Scan for the cell matching the given text and deliver its (X, Y) coordinate at center. 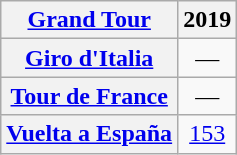
Vuelta a España (90, 134)
Tour de France (90, 96)
Grand Tour (90, 20)
153 (208, 134)
Giro d'Italia (90, 58)
2019 (208, 20)
